Find where the given text appears and provide that cell's center as [x, y] coordinate. 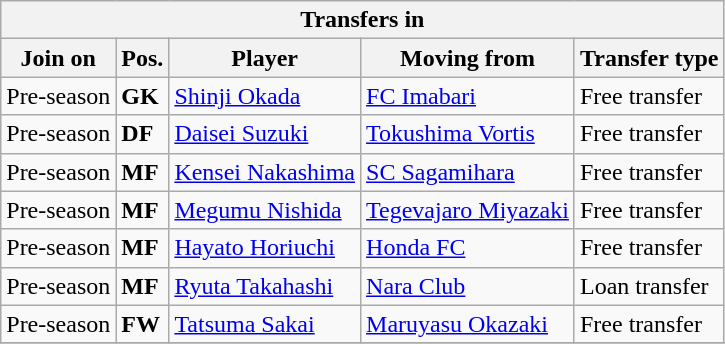
Daisei Suzuki [265, 134]
Player [265, 58]
Hayato Horiuchi [265, 248]
Kensei Nakashima [265, 172]
Tokushima Vortis [468, 134]
Tatsuma Sakai [265, 324]
Loan transfer [648, 286]
Tegevajaro Miyazaki [468, 210]
GK [142, 96]
Nara Club [468, 286]
Shinji Okada [265, 96]
Pos. [142, 58]
Megumu Nishida [265, 210]
Transfers in [362, 20]
FC Imabari [468, 96]
Transfer type [648, 58]
Ryuta Takahashi [265, 286]
Moving from [468, 58]
Honda FC [468, 248]
DF [142, 134]
Join on [58, 58]
FW [142, 324]
Maruyasu Okazaki [468, 324]
SC Sagamihara [468, 172]
